Pinpoint the cell where the given text exists, returning its [X, Y] midpoint coordinate. 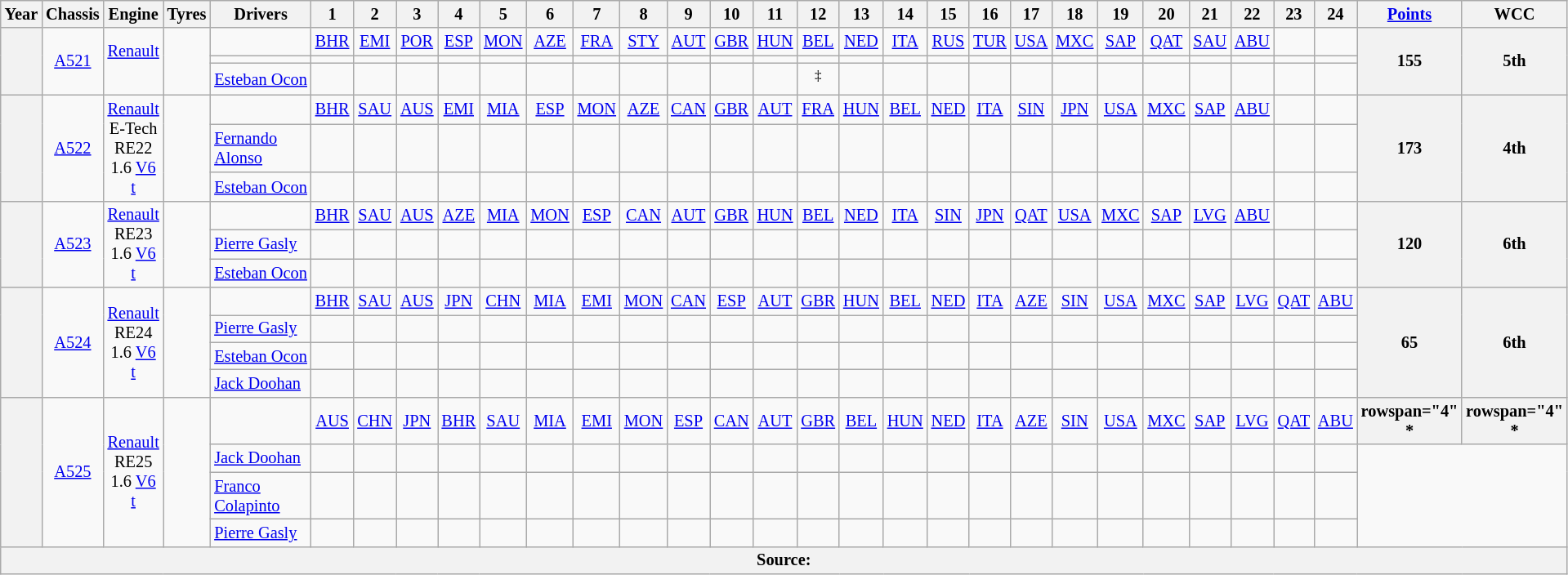
TUR [989, 42]
17 [1031, 14]
A521 [72, 61]
5th [1515, 61]
24 [1335, 14]
POR [417, 42]
Year [21, 14]
4 [459, 14]
Points [1410, 14]
11 [775, 14]
Renault [134, 61]
18 [1074, 14]
7 [596, 14]
13 [861, 14]
10 [732, 14]
2 [374, 14]
Engine [134, 14]
65 [1410, 343]
Fernando Alonso [260, 148]
14 [905, 14]
9 [688, 14]
Renault RE25 1.6 V6 t [134, 472]
1 [333, 14]
120 [1410, 244]
STY [644, 42]
16 [989, 14]
19 [1120, 14]
Source: [784, 560]
RUS [949, 42]
8 [644, 14]
Renault RE24 1.6 V6 t [134, 343]
6 [549, 14]
155 [1410, 61]
Renault RE23 1.6 V6 t [134, 244]
12 [818, 14]
Tyres [187, 14]
A522 [72, 148]
Chassis [72, 14]
‡ [818, 78]
15 [949, 14]
22 [1252, 14]
A525 [72, 472]
RenaultE-Tech RE221.6 V6 t [134, 148]
23 [1294, 14]
3 [417, 14]
WCC [1515, 14]
5 [503, 14]
Drivers [260, 14]
20 [1166, 14]
173 [1410, 148]
21 [1210, 14]
A524 [72, 343]
4th [1515, 148]
A523 [72, 244]
Franco Colapinto [260, 496]
